Extract the [x, y] coordinate from the center of the cell holding the provided text.  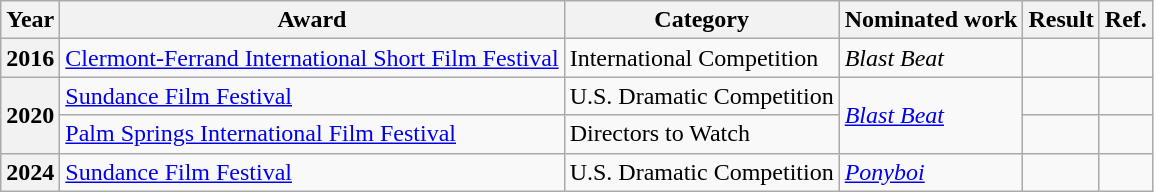
2020 [30, 115]
Result [1061, 20]
2024 [30, 172]
Category [702, 20]
2016 [30, 58]
Award [312, 20]
Ref. [1126, 20]
Palm Springs International Film Festival [312, 134]
Nominated work [931, 20]
Clermont-Ferrand International Short Film Festival [312, 58]
International Competition [702, 58]
Directors to Watch [702, 134]
Year [30, 20]
Ponyboi [931, 172]
